Provide the (X, Y) coordinate of the cell's center where the given text is located.  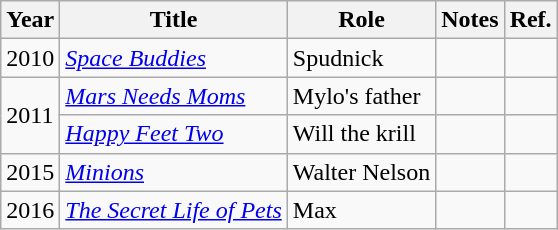
Mars Needs Moms (174, 96)
Ref. (530, 20)
Will the krill (361, 134)
Role (361, 20)
2015 (30, 172)
Walter Nelson (361, 172)
2010 (30, 58)
Title (174, 20)
Happy Feet Two (174, 134)
Notes (470, 20)
Spudnick (361, 58)
Mylo's father (361, 96)
Year (30, 20)
Max (361, 210)
Space Buddies (174, 58)
2011 (30, 115)
Minions (174, 172)
The Secret Life of Pets (174, 210)
2016 (30, 210)
